Search for the cell housing the specified text and yield its (X, Y) center coordinate. 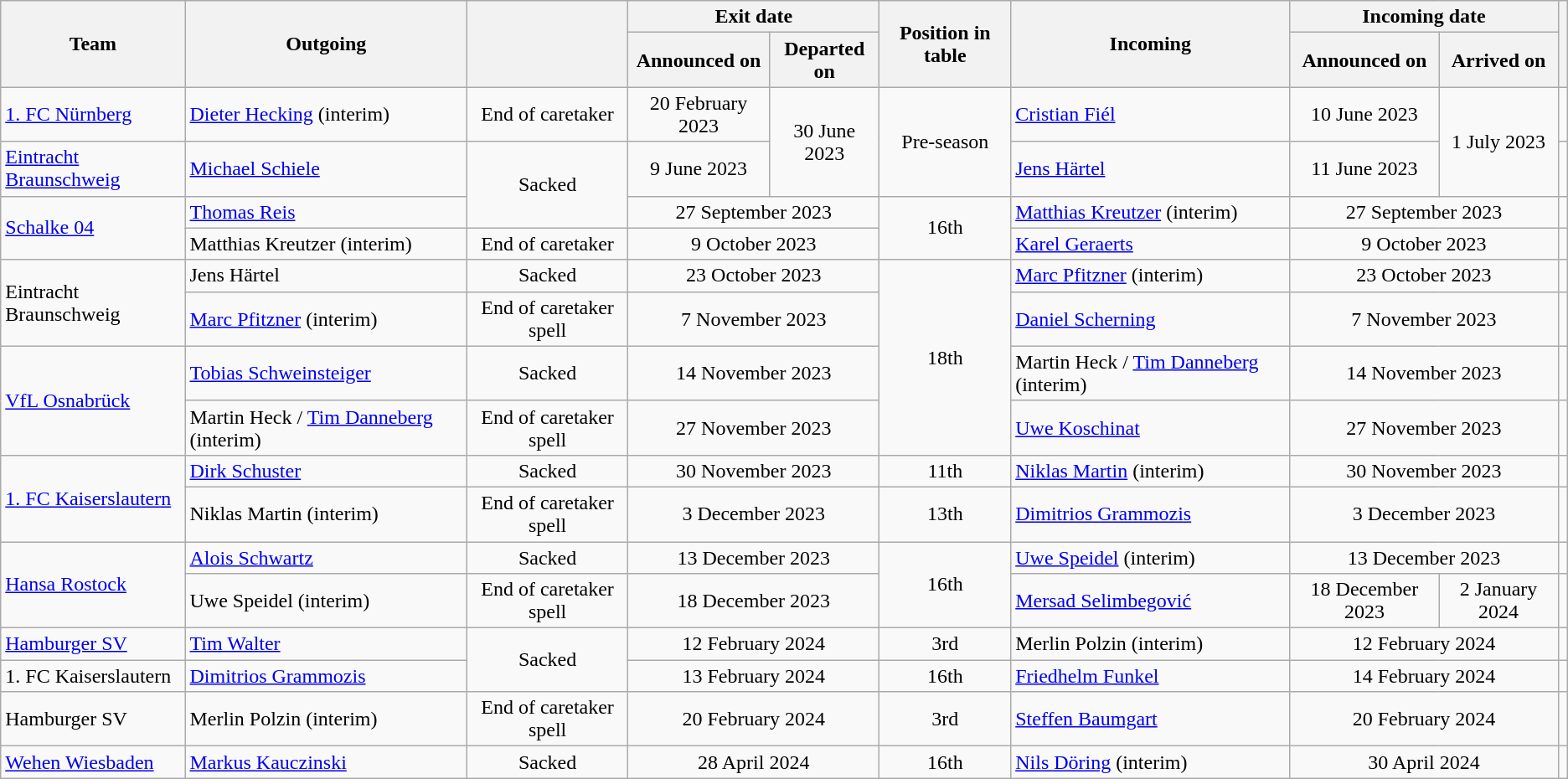
Wehen Wiesbaden (93, 762)
Steffen Baumgart (1151, 719)
Schalke 04 (93, 228)
Position in table (945, 44)
Exit date (754, 17)
2 January 2024 (1498, 601)
18th (945, 357)
VfL Osnabrück (93, 400)
Markus Kauczinski (327, 762)
Karel Geraerts (1151, 244)
Alois Schwartz (327, 557)
Incoming date (1424, 17)
10 June 2023 (1364, 114)
28 April 2024 (754, 762)
13 February 2024 (754, 676)
Thomas Reis (327, 212)
13th (945, 514)
Dieter Hecking (interim) (327, 114)
Tim Walter (327, 644)
Cristian Fiél (1151, 114)
Mersad Selimbegović (1151, 601)
Friedhelm Funkel (1151, 676)
Daniel Scherning (1151, 318)
14 February 2024 (1424, 676)
Nils Döring (interim) (1151, 762)
Departed on (824, 60)
Team (93, 44)
Outgoing (327, 44)
Michael Schiele (327, 169)
30 April 2024 (1424, 762)
Pre-season (945, 142)
Uwe Koschinat (1151, 427)
9 June 2023 (699, 169)
Incoming (1151, 44)
1 July 2023 (1498, 142)
Dirk Schuster (327, 471)
Tobias Schweinsteiger (327, 374)
Arrived on (1498, 60)
11 June 2023 (1364, 169)
11th (945, 471)
Hansa Rostock (93, 585)
30 June 2023 (824, 142)
20 February 2023 (699, 114)
1. FC Nürnberg (93, 114)
